Locate the cell with the specified text and output its (X, Y) center coordinate. 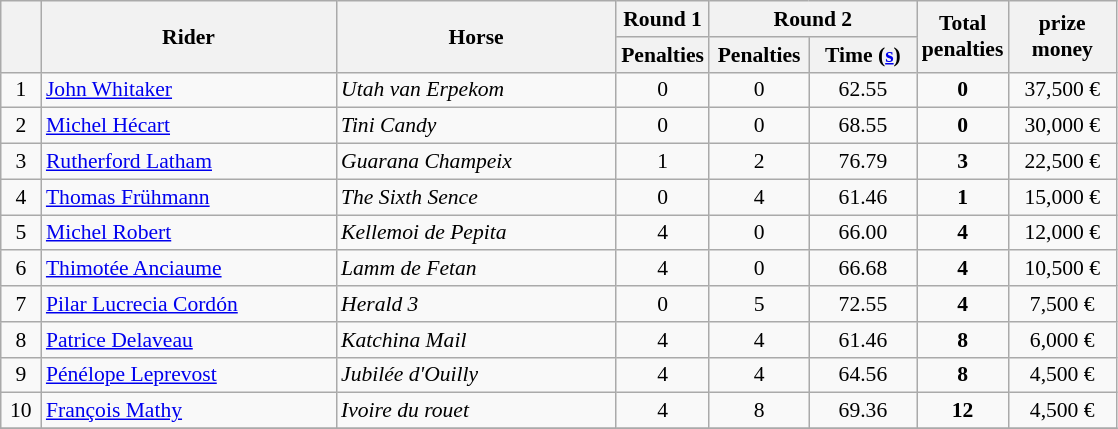
Time (s) (863, 55)
7 (21, 304)
Jubilée d'Ouilly (476, 375)
6,000 € (1062, 340)
76.79 (863, 162)
François Mathy (188, 411)
62.55 (863, 90)
John Whitaker (188, 90)
64.56 (863, 375)
Guarana Champeix (476, 162)
12,000 € (1062, 233)
Katchina Mail (476, 340)
Herald 3 (476, 304)
66.00 (863, 233)
66.68 (863, 269)
12 (963, 411)
10,500 € (1062, 269)
30,000 € (1062, 126)
The Sixth Sence (476, 197)
Horse (476, 36)
Ivoire du rouet (476, 411)
Rider (188, 36)
Round 1 (662, 19)
72.55 (863, 304)
Totalpenalties (963, 36)
7,500 € (1062, 304)
Rutherford Latham (188, 162)
69.36 (863, 411)
Michel Robert (188, 233)
10 (21, 411)
22,500 € (1062, 162)
prizemoney (1062, 36)
Patrice Delaveau (188, 340)
Round 2 (813, 19)
Lamm de Fetan (476, 269)
6 (21, 269)
Pilar Lucrecia Cordón (188, 304)
Michel Hécart (188, 126)
15,000 € (1062, 197)
Thimotée Anciaume (188, 269)
68.55 (863, 126)
9 (21, 375)
Utah van Erpekom (476, 90)
Thomas Frühmann (188, 197)
Pénélope Leprevost (188, 375)
Tini Candy (476, 126)
Kellemoi de Pepita (476, 233)
37,500 € (1062, 90)
